Output the [x, y] coordinate of the center of the cell containing the given text.  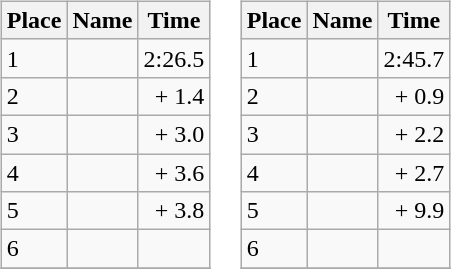
2:26.5 [174, 58]
2:45.7 [414, 58]
+ 0.9 [414, 96]
+ 3.6 [174, 173]
+ 3.0 [174, 134]
+ 1.4 [174, 96]
+ 9.9 [414, 211]
+ 3.8 [174, 211]
+ 2.2 [414, 134]
+ 2.7 [414, 173]
